Find where the given text appears and provide that cell's center as [X, Y] coordinate. 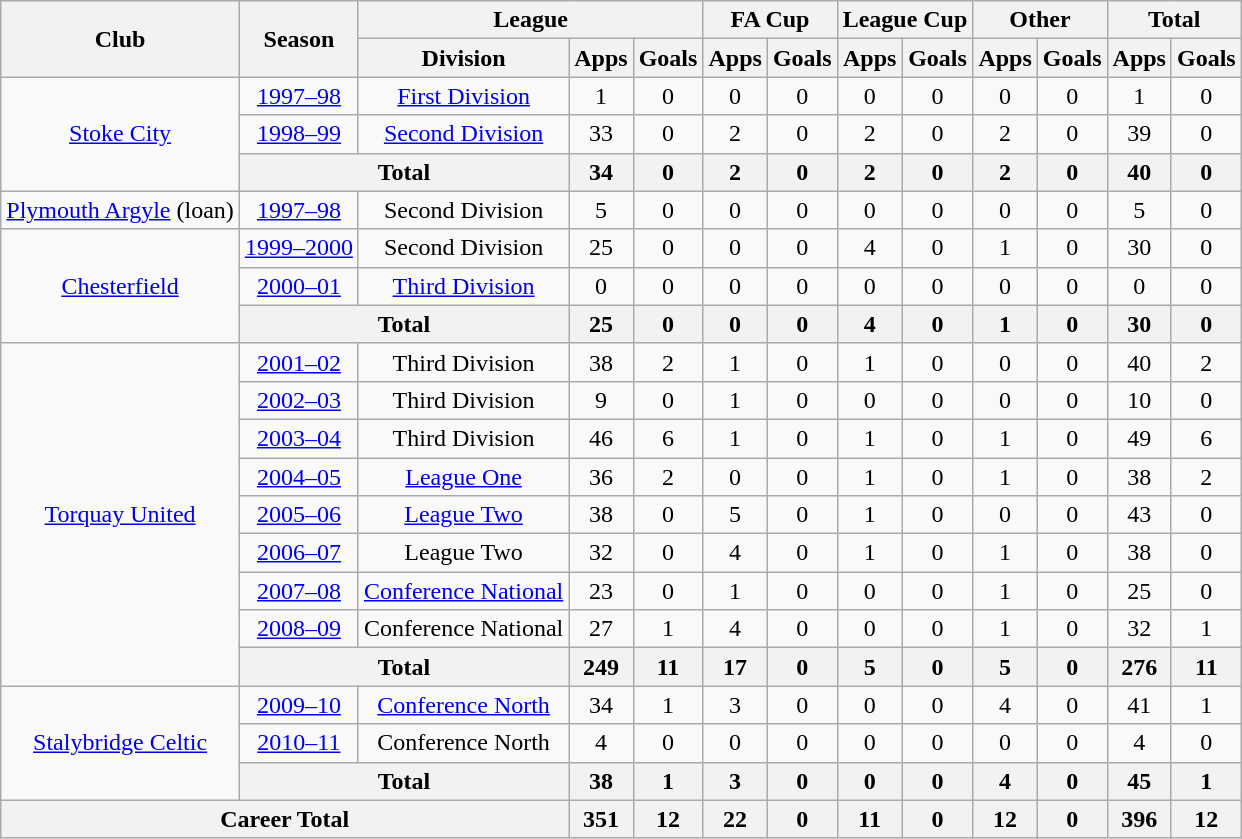
First Division [463, 96]
Career Total [285, 819]
396 [1139, 819]
39 [1139, 134]
249 [601, 667]
Season [298, 39]
2003–04 [298, 438]
League One [463, 477]
2004–05 [298, 477]
League Cup [905, 20]
Stalybridge Celtic [120, 743]
22 [735, 819]
23 [601, 591]
43 [1139, 515]
17 [735, 667]
351 [601, 819]
2009–10 [298, 705]
27 [601, 629]
2007–08 [298, 591]
2001–02 [298, 362]
10 [1139, 400]
Division [463, 58]
276 [1139, 667]
Torquay United [120, 514]
2006–07 [298, 553]
2002–03 [298, 400]
1999–2000 [298, 248]
2005–06 [298, 515]
Plymouth Argyle (loan) [120, 210]
36 [601, 477]
2008–09 [298, 629]
2000–01 [298, 286]
33 [601, 134]
1998–99 [298, 134]
45 [1139, 781]
FA Cup [770, 20]
Chesterfield [120, 286]
Club [120, 39]
49 [1139, 438]
2010–11 [298, 743]
Stoke City [120, 134]
League [530, 20]
Other [1040, 20]
9 [601, 400]
46 [601, 438]
41 [1139, 705]
